Determine the [X, Y] coordinate at the center of the cell enclosing the given text.  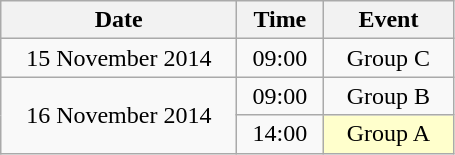
Date [119, 20]
Group B [388, 96]
Time [280, 20]
Group A [388, 134]
Group C [388, 58]
14:00 [280, 134]
Event [388, 20]
16 November 2014 [119, 115]
15 November 2014 [119, 58]
